For the text-containing cell, return its midpoint in (x, y) coordinate format. 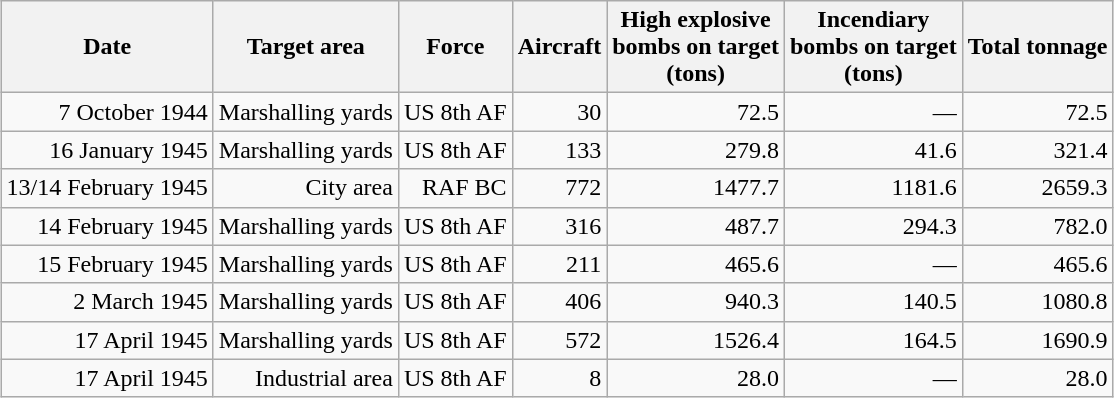
316 (560, 226)
15 February 1945 (107, 264)
Date (107, 47)
487.7 (696, 226)
572 (560, 340)
Target area (306, 47)
2 March 1945 (107, 302)
8 (560, 378)
RAF BC (455, 188)
2659.3 (1038, 188)
140.5 (873, 302)
Total tonnage (1038, 47)
1526.4 (696, 340)
406 (560, 302)
940.3 (696, 302)
782.0 (1038, 226)
294.3 (873, 226)
Industrial area (306, 378)
Aircraft (560, 47)
Incendiarybombs on target(tons) (873, 47)
High explosivebombs on target(tons) (696, 47)
211 (560, 264)
133 (560, 150)
279.8 (696, 150)
City area (306, 188)
41.6 (873, 150)
1690.9 (1038, 340)
Force (455, 47)
1080.8 (1038, 302)
14 February 1945 (107, 226)
772 (560, 188)
13/14 February 1945 (107, 188)
321.4 (1038, 150)
7 October 1944 (107, 112)
164.5 (873, 340)
30 (560, 112)
1477.7 (696, 188)
1181.6 (873, 188)
16 January 1945 (107, 150)
